Capture the cell that displays the provided text and extract its (X, Y) central coordinate. 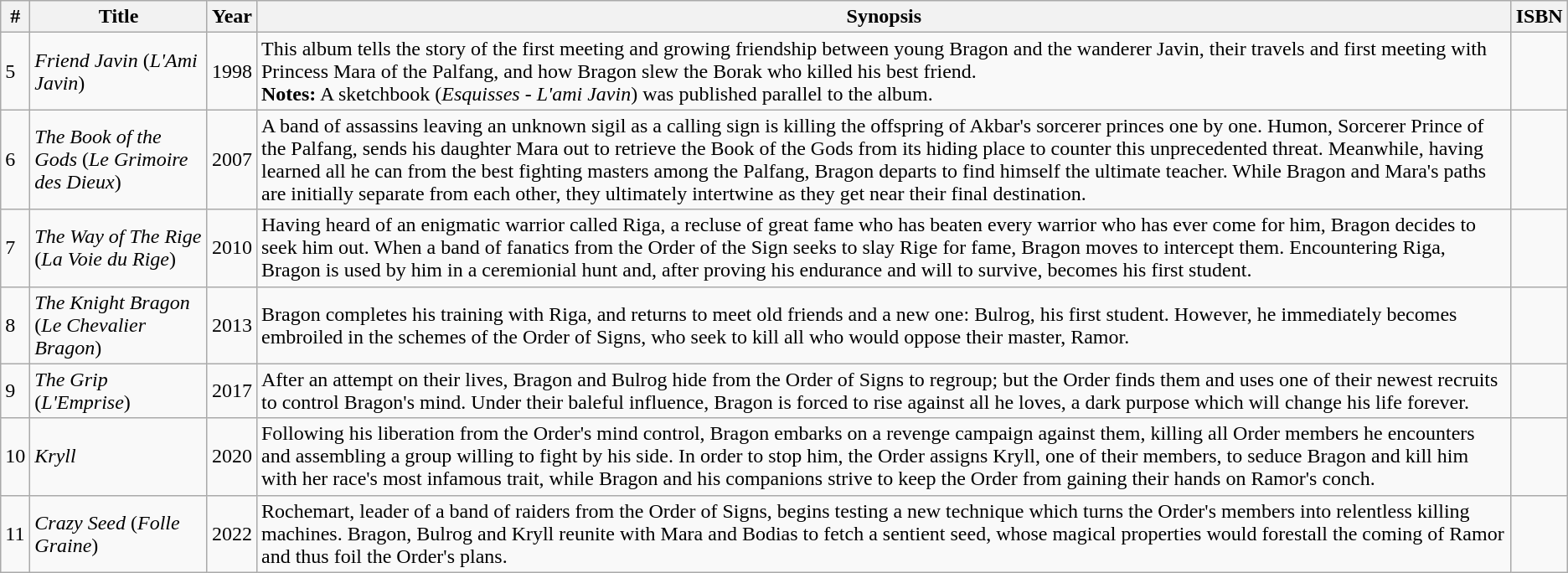
1998 (231, 71)
2013 (231, 325)
2020 (231, 457)
8 (15, 325)
10 (15, 457)
Kryll (119, 457)
The Way of The Rige (La Voie du Rige) (119, 248)
# (15, 17)
Title (119, 17)
2007 (231, 159)
ISBN (1540, 17)
Crazy Seed (Folle Graine) (119, 534)
The Book of the Gods (Le Grimoire des Dieux) (119, 159)
2022 (231, 534)
7 (15, 248)
Year (231, 17)
Friend Javin (L'Ami Javin) (119, 71)
2010 (231, 248)
9 (15, 390)
2017 (231, 390)
6 (15, 159)
Synopsis (884, 17)
The Grip (L'Emprise) (119, 390)
5 (15, 71)
The Knight Bragon (Le Chevalier Bragon) (119, 325)
11 (15, 534)
